Detect which cell encompasses the target text, then output its (X, Y) center coordinate. 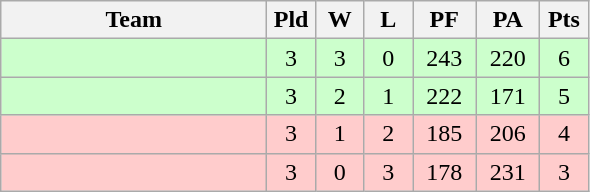
220 (508, 58)
Pld (292, 20)
5 (564, 96)
4 (564, 134)
Team (134, 20)
185 (444, 134)
206 (508, 134)
Pts (564, 20)
PA (508, 20)
231 (508, 172)
171 (508, 96)
PF (444, 20)
243 (444, 58)
W (340, 20)
L (388, 20)
178 (444, 172)
6 (564, 58)
222 (444, 96)
